Find where the given text appears and provide that cell's center as [x, y] coordinate. 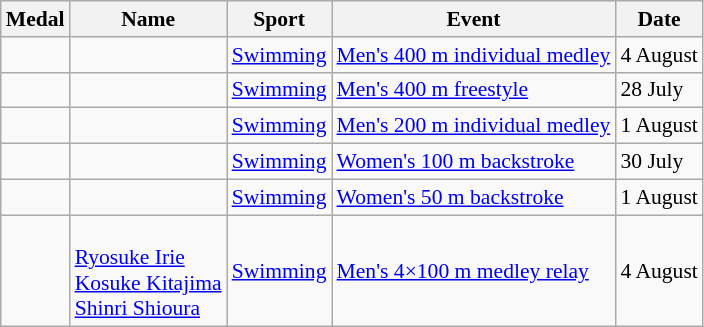
Sport [280, 19]
28 July [658, 90]
Medal [36, 19]
Name [148, 19]
30 July [658, 162]
Men's 400 m individual medley [474, 55]
Men's 4×100 m medley relay [474, 271]
Ryosuke IrieKosuke KitajimaShinri Shioura [148, 271]
Men's 200 m individual medley [474, 126]
Date [658, 19]
Event [474, 19]
Women's 100 m backstroke [474, 162]
Men's 400 m freestyle [474, 90]
Women's 50 m backstroke [474, 197]
